Output the (X, Y) coordinate of the center of the cell containing the given text.  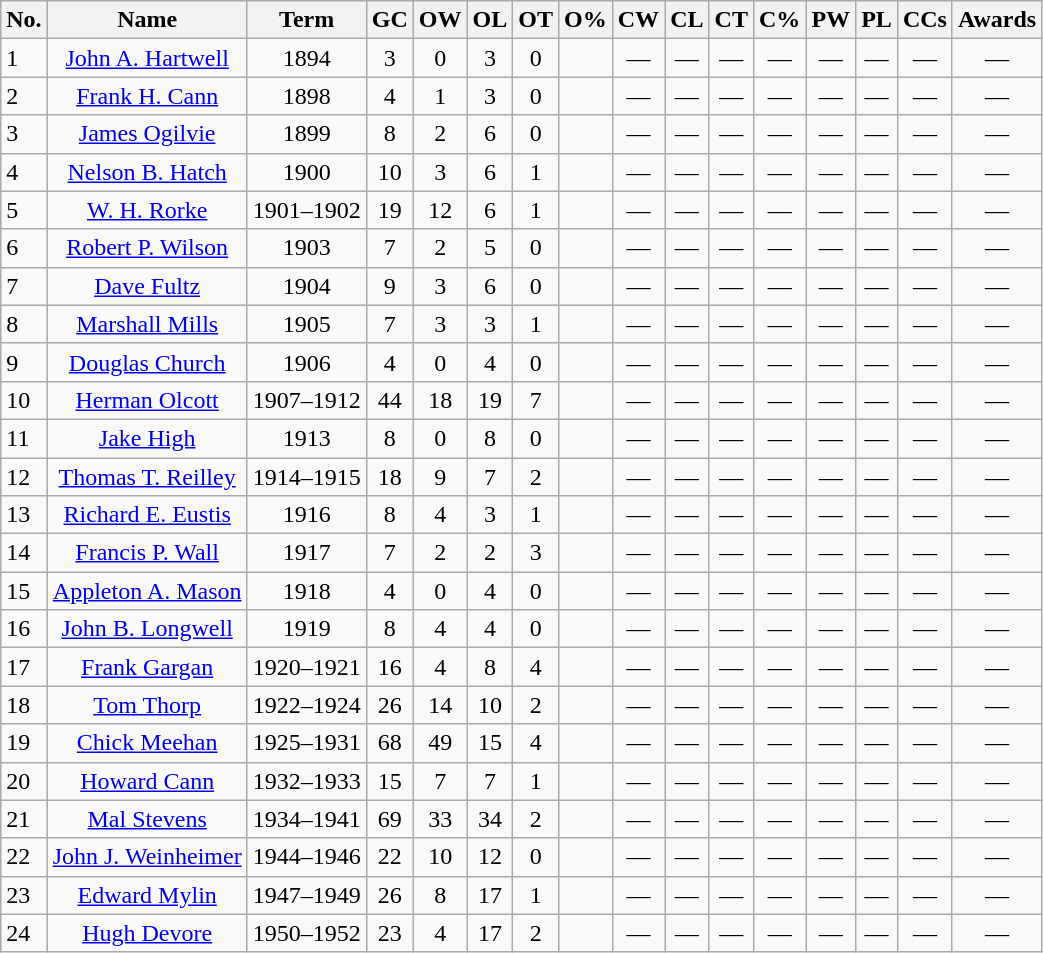
Francis P. Wall (147, 553)
1932–1933 (306, 781)
Richard E. Eustis (147, 515)
24 (24, 933)
69 (390, 819)
John J. Weinheimer (147, 857)
1919 (306, 629)
John A. Hartwell (147, 58)
Term (306, 20)
Jake High (147, 438)
1947–1949 (306, 895)
Douglas Church (147, 362)
1944–1946 (306, 857)
C% (779, 20)
James Ogilvie (147, 134)
1899 (306, 134)
Dave Fultz (147, 286)
1950–1952 (306, 933)
1934–1941 (306, 819)
Appleton A. Mason (147, 591)
Mal Stevens (147, 819)
1903 (306, 248)
33 (440, 819)
1913 (306, 438)
Marshall Mills (147, 324)
Frank Gargan (147, 667)
1917 (306, 553)
Hugh Devore (147, 933)
O% (586, 20)
PL (877, 20)
13 (24, 515)
Robert P. Wilson (147, 248)
CW (638, 20)
Frank H. Cann (147, 96)
1898 (306, 96)
49 (440, 743)
Tom Thorp (147, 705)
Nelson B. Hatch (147, 172)
Chick Meehan (147, 743)
PW (831, 20)
1916 (306, 515)
OL (490, 20)
1894 (306, 58)
CT (731, 20)
1922–1924 (306, 705)
Edward Mylin (147, 895)
21 (24, 819)
44 (390, 400)
20 (24, 781)
GC (390, 20)
1905 (306, 324)
34 (490, 819)
1901–1902 (306, 210)
1904 (306, 286)
CL (687, 20)
1925–1931 (306, 743)
1907–1912 (306, 400)
Herman Olcott (147, 400)
OT (536, 20)
1918 (306, 591)
68 (390, 743)
W. H. Rorke (147, 210)
John B. Longwell (147, 629)
Howard Cann (147, 781)
Awards (996, 20)
1900 (306, 172)
11 (24, 438)
1920–1921 (306, 667)
No. (24, 20)
1914–1915 (306, 477)
OW (440, 20)
CCs (924, 20)
Name (147, 20)
1906 (306, 362)
Thomas T. Reilley (147, 477)
